Output the (x, y) coordinate of the center of the cell containing the given text.  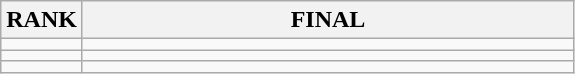
FINAL (328, 20)
RANK (42, 20)
